Scan for the cell matching the given text and deliver its (x, y) coordinate at center. 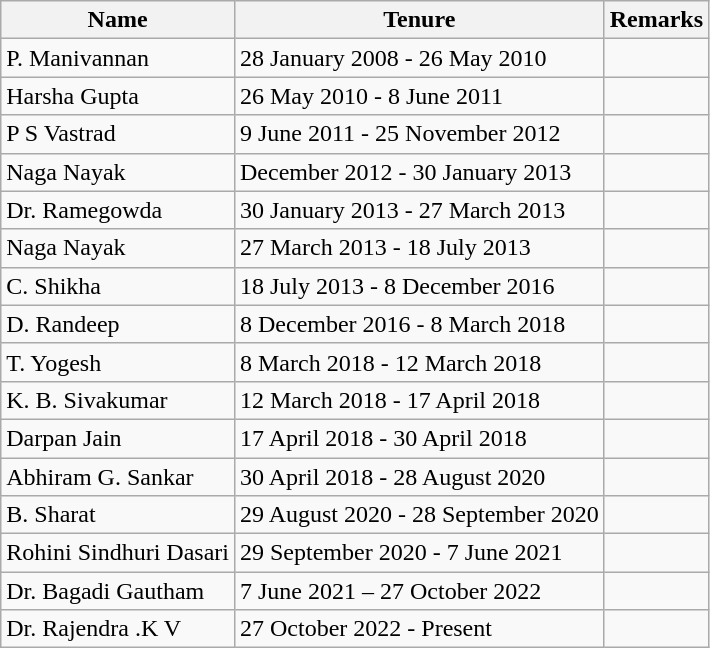
29 August 2020 - 28 September 2020 (419, 515)
Abhiram G. Sankar (118, 477)
December 2012 - 30 January 2013 (419, 172)
27 October 2022 - Present (419, 629)
29 September 2020 - 7 June 2021 (419, 553)
8 March 2018 - 12 March 2018 (419, 362)
Remarks (656, 20)
Name (118, 20)
9 June 2011 - 25 November 2012 (419, 134)
27 March 2013 - 18 July 2013 (419, 248)
7 June 2021 – 27 October 2022 (419, 591)
P S Vastrad (118, 134)
T. Yogesh (118, 362)
B. Sharat (118, 515)
P. Manivannan (118, 58)
17 April 2018 - 30 April 2018 (419, 438)
Harsha Gupta (118, 96)
C. Shikha (118, 286)
30 January 2013 - 27 March 2013 (419, 210)
Tenure (419, 20)
Darpan Jain (118, 438)
Dr. Ramegowda (118, 210)
28 January 2008 - 26 May 2010 (419, 58)
Dr. Rajendra .K V (118, 629)
8 December 2016 - 8 March 2018 (419, 324)
18 July 2013 - 8 December 2016 (419, 286)
30 April 2018 - 28 August 2020 (419, 477)
K. B. Sivakumar (118, 400)
12 March 2018 - 17 April 2018 (419, 400)
Dr. Bagadi Gautham (118, 591)
26 May 2010 - 8 June 2011 (419, 96)
Rohini Sindhuri Dasari (118, 553)
D. Randeep (118, 324)
